Search for the cell housing the specified text and yield its [X, Y] center coordinate. 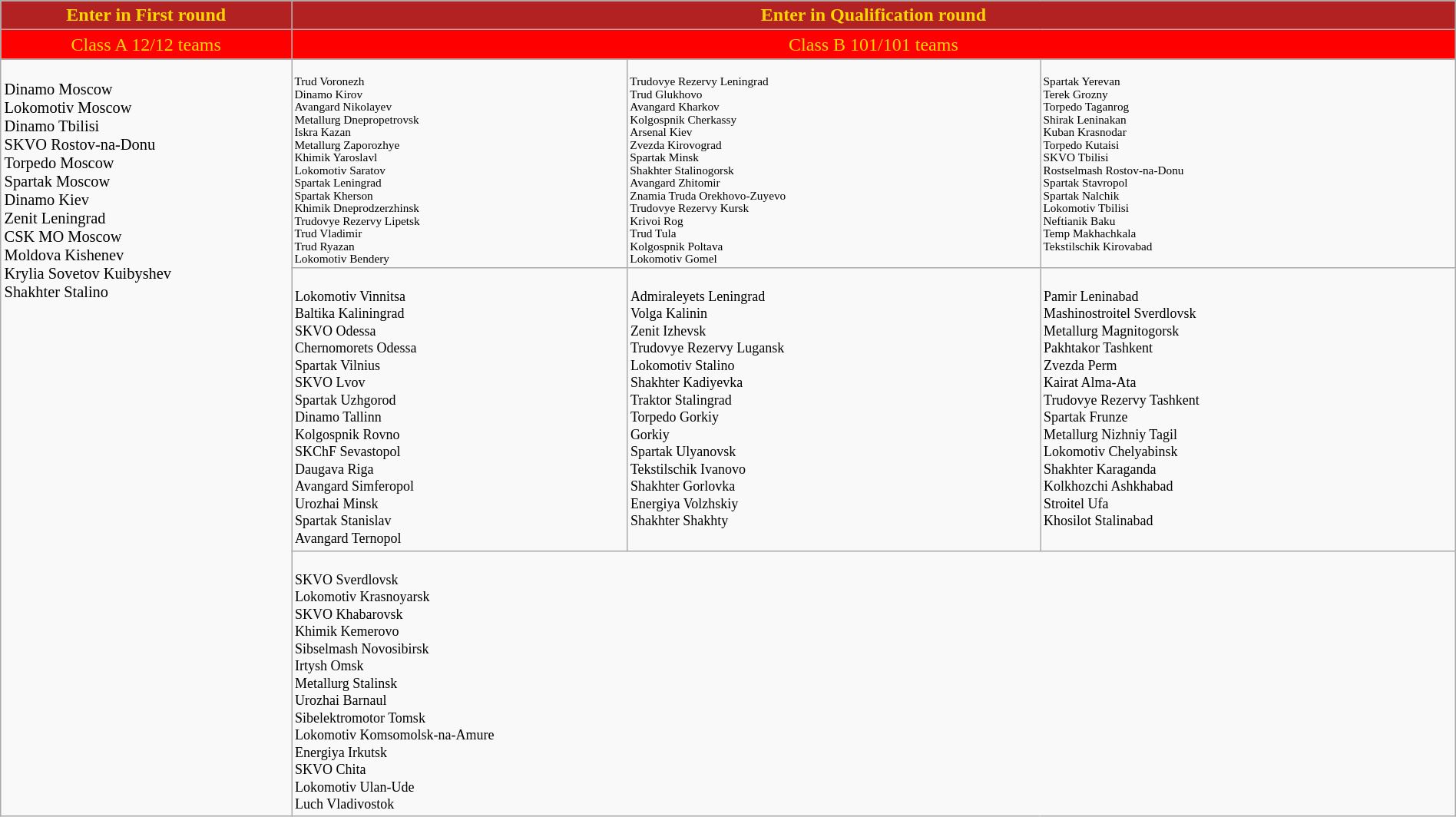
Class B 101/101 teams [874, 45]
Class A 12/12 teams [146, 45]
Enter in First round [146, 15]
Enter in Qualification round [874, 15]
